Capture the cell that displays the provided text and extract its (X, Y) central coordinate. 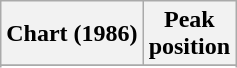
Chart (1986) (72, 34)
Peakposition (189, 34)
